Identify which cell holds the provided text, then report its (X, Y) central coordinate. 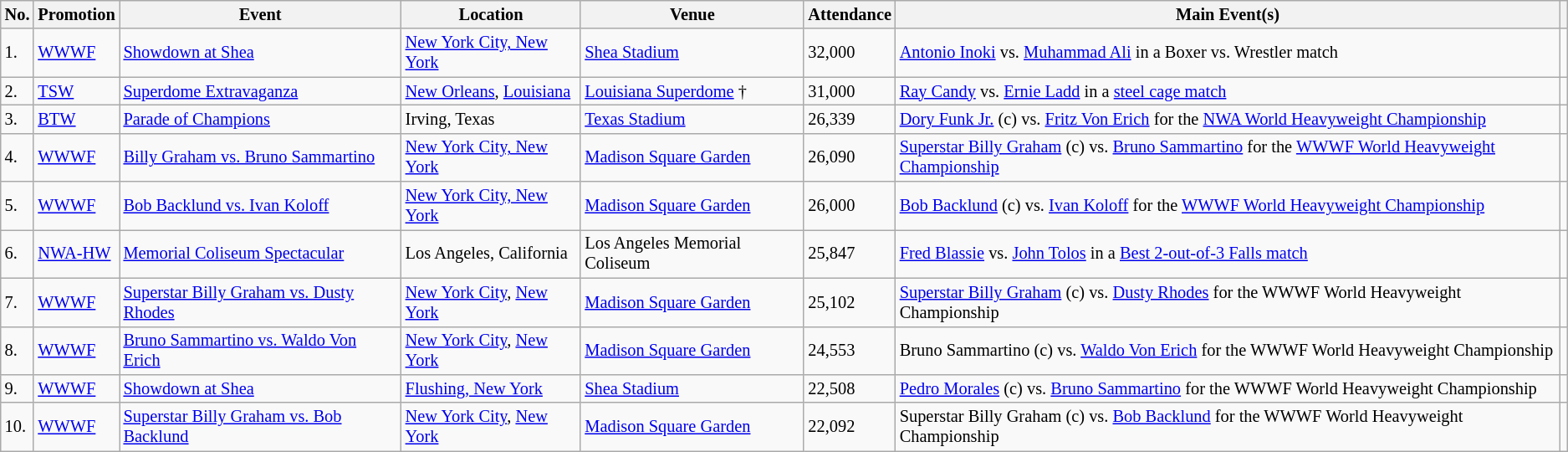
NWA-HW (76, 254)
Bob Backlund (c) vs. Ivan Koloff for the WWWF World Heavyweight Championship (1228, 206)
TSW (76, 91)
Superstar Billy Graham (c) vs. Dusty Rhodes for the WWWF World Heavyweight Championship (1228, 302)
Attendance (850, 14)
Bruno Sammartino vs. Waldo Von Erich (261, 351)
7. (18, 302)
22,092 (850, 427)
Event (261, 14)
31,000 (850, 91)
3. (18, 119)
New Orleans, Louisiana (492, 91)
Superstar Billy Graham (c) vs. Bruno Sammartino for the WWWF World Heavyweight Championship (1228, 157)
22,508 (850, 388)
Venue (692, 14)
25,102 (850, 302)
Location (492, 14)
Fred Blassie vs. John Tolos in a Best 2-out-of-3 Falls match (1228, 254)
5. (18, 206)
Ray Candy vs. Ernie Ladd in a steel cage match (1228, 91)
24,553 (850, 351)
Los Angeles Memorial Coliseum (692, 254)
6. (18, 254)
Pedro Morales (c) vs. Bruno Sammartino for the WWWF World Heavyweight Championship (1228, 388)
4. (18, 157)
8. (18, 351)
2. (18, 91)
Billy Graham vs. Bruno Sammartino (261, 157)
Dory Funk Jr. (c) vs. Fritz Von Erich for the NWA World Heavyweight Championship (1228, 119)
9. (18, 388)
Superstar Billy Graham vs. Bob Backlund (261, 427)
1. (18, 53)
Promotion (76, 14)
BTW (76, 119)
10. (18, 427)
32,000 (850, 53)
Superstar Billy Graham vs. Dusty Rhodes (261, 302)
26,000 (850, 206)
No. (18, 14)
Irving, Texas (492, 119)
Flushing, New York (492, 388)
Antonio Inoki vs. Muhammad Ali in a Boxer vs. Wrestler match (1228, 53)
Main Event(s) (1228, 14)
Bruno Sammartino (c) vs. Waldo Von Erich for the WWWF World Heavyweight Championship (1228, 351)
25,847 (850, 254)
26,339 (850, 119)
Parade of Champions (261, 119)
Memorial Coliseum Spectacular (261, 254)
Bob Backlund vs. Ivan Koloff (261, 206)
26,090 (850, 157)
Louisiana Superdome † (692, 91)
Superdome Extravaganza (261, 91)
Superstar Billy Graham (c) vs. Bob Backlund for the WWWF World Heavyweight Championship (1228, 427)
Los Angeles, California (492, 254)
Texas Stadium (692, 119)
